Capture the cell that displays the provided text and extract its (x, y) central coordinate. 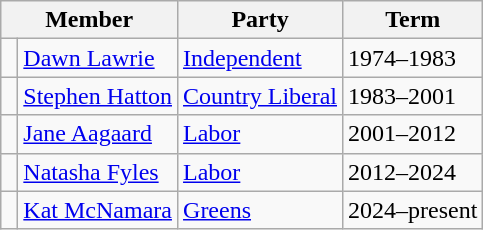
Stephen Hatton (98, 96)
1983–2001 (413, 96)
Country Liberal (260, 96)
Jane Aagaard (98, 134)
Natasha Fyles (98, 172)
Greens (260, 210)
2024–present (413, 210)
Independent (260, 58)
Kat McNamara (98, 210)
Member (90, 20)
Term (413, 20)
Dawn Lawrie (98, 58)
Party (260, 20)
1974–1983 (413, 58)
2012–2024 (413, 172)
2001–2012 (413, 134)
